Extract the [x, y] coordinate from the center of the cell holding the provided text.  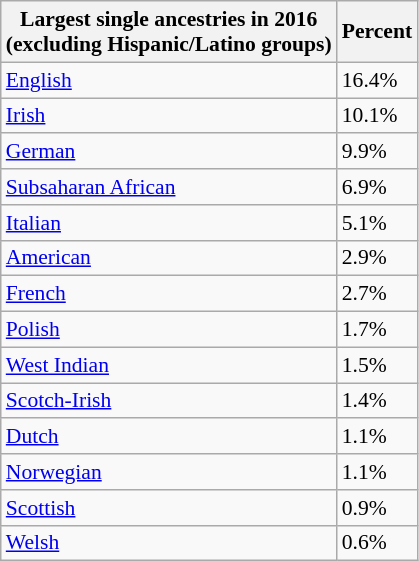
Welsh [169, 543]
2.9% [377, 258]
Irish [169, 116]
1.5% [377, 365]
American [169, 258]
Dutch [169, 437]
9.9% [377, 152]
6.9% [377, 187]
0.9% [377, 508]
Norwegian [169, 472]
Italian [169, 223]
German [169, 152]
Polish [169, 330]
English [169, 80]
1.4% [377, 401]
Largest single ancestries in 2016(excluding Hispanic/Latino groups) [169, 32]
West Indian [169, 365]
Scottish [169, 508]
16.4% [377, 80]
2.7% [377, 294]
10.1% [377, 116]
Scotch-Irish [169, 401]
1.7% [377, 330]
5.1% [377, 223]
Subsaharan African [169, 187]
French [169, 294]
Percent [377, 32]
0.6% [377, 543]
